For the text-containing cell, return its midpoint in (X, Y) coordinate format. 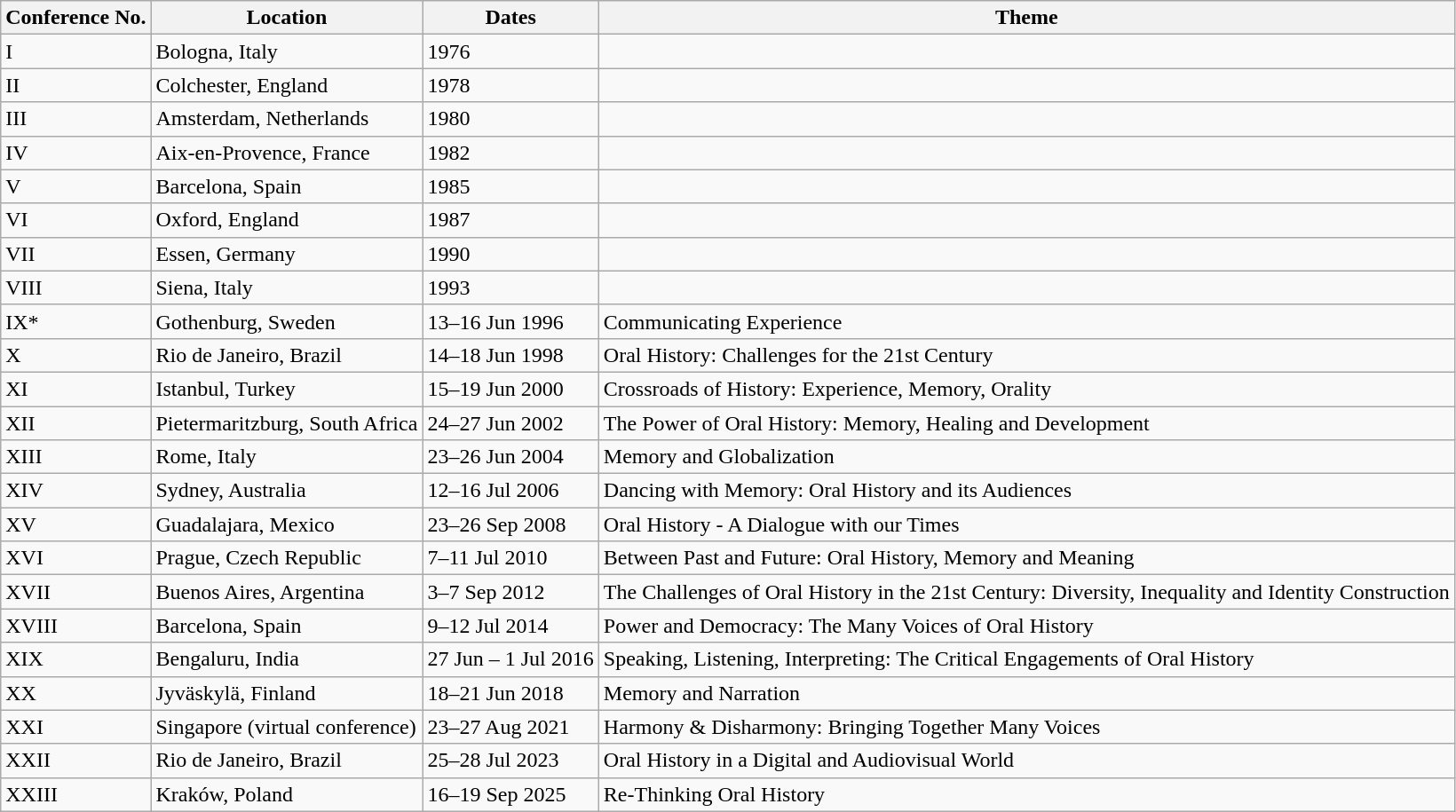
Oral History - A Dialogue with our Times (1026, 524)
13–16 Jun 1996 (510, 321)
27 Jun – 1 Jul 2016 (510, 659)
9–12 Jul 2014 (510, 626)
I (76, 51)
Oxford, England (287, 220)
24–27 Jun 2002 (510, 423)
1993 (510, 288)
Bengaluru, India (287, 659)
23–26 Sep 2008 (510, 524)
Oral History: Challenges for the 21st Century (1026, 355)
Re-Thinking Oral History (1026, 794)
Theme (1026, 18)
7–11 Jul 2010 (510, 558)
1987 (510, 220)
Essen, Germany (287, 254)
Harmony & Disharmony: Bringing Together Many Voices (1026, 727)
Prague, Czech Republic (287, 558)
Kraków, Poland (287, 794)
14–18 Jun 1998 (510, 355)
12–16 Jul 2006 (510, 491)
XV (76, 524)
Siena, Italy (287, 288)
Dancing with Memory: Oral History and its Audiences (1026, 491)
XVII (76, 592)
16–19 Sep 2025 (510, 794)
XIV (76, 491)
XXI (76, 727)
Rome, Italy (287, 457)
II (76, 85)
23–27 Aug 2021 (510, 727)
Crossroads of History: Experience, Memory, Orality (1026, 389)
25–28 Jul 2023 (510, 761)
XIX (76, 659)
Sydney, Australia (287, 491)
1980 (510, 119)
XII (76, 423)
Pietermaritzburg, South Africa (287, 423)
The Challenges of Oral History in the 21st Century: Diversity, Inequality and Identity Construction (1026, 592)
Power and Democracy: The Many Voices of Oral History (1026, 626)
18–21 Jun 2018 (510, 693)
Memory and Narration (1026, 693)
Oral History in a Digital and Audiovisual World (1026, 761)
23–26 Jun 2004 (510, 457)
XX (76, 693)
Bologna, Italy (287, 51)
Istanbul, Turkey (287, 389)
1978 (510, 85)
Amsterdam, Netherlands (287, 119)
VIII (76, 288)
1982 (510, 153)
1976 (510, 51)
XVI (76, 558)
Communicating Experience (1026, 321)
IV (76, 153)
XI (76, 389)
Memory and Globalization (1026, 457)
Aix-en-Provence, France (287, 153)
XIII (76, 457)
III (76, 119)
Jyväskylä, Finland (287, 693)
Gothenburg, Sweden (287, 321)
3–7 Sep 2012 (510, 592)
Conference No. (76, 18)
V (76, 186)
Singapore (virtual conference) (287, 727)
VI (76, 220)
VII (76, 254)
X (76, 355)
Buenos Aires, Argentina (287, 592)
Guadalajara, Mexico (287, 524)
Location (287, 18)
Between Past and Future: Oral History, Memory and Meaning (1026, 558)
1990 (510, 254)
XVIII (76, 626)
Dates (510, 18)
XXIII (76, 794)
15–19 Jun 2000 (510, 389)
Speaking, Listening, Interpreting: The Critical Engagements of Oral History (1026, 659)
1985 (510, 186)
IX* (76, 321)
The Power of Oral History: Memory, Healing and Development (1026, 423)
Colchester, England (287, 85)
XXII (76, 761)
